Locate the cell with the specified text and output its [X, Y] center coordinate. 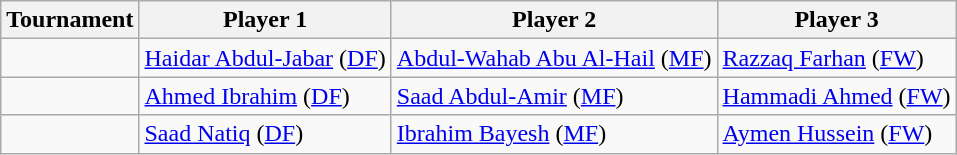
Tournament [70, 20]
Hammadi Ahmed (FW) [836, 96]
Abdul-Wahab Abu Al-Hail (MF) [554, 58]
Saad Natiq (DF) [265, 134]
Aymen Hussein (FW) [836, 134]
Player 1 [265, 20]
Razzaq Farhan (FW) [836, 58]
Player 3 [836, 20]
Player 2 [554, 20]
Ibrahim Bayesh (MF) [554, 134]
Ahmed Ibrahim (DF) [265, 96]
Saad Abdul-Amir (MF) [554, 96]
Haidar Abdul-Jabar (DF) [265, 58]
